Provide the [x, y] coordinate of the cell's center where the given text is located.  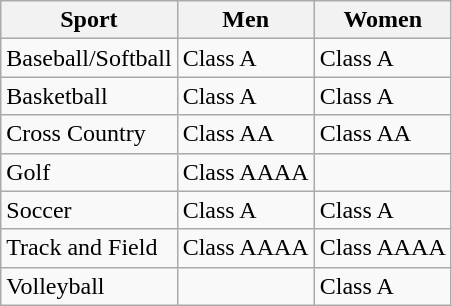
Volleyball [89, 286]
Cross Country [89, 134]
Basketball [89, 96]
Sport [89, 20]
Soccer [89, 210]
Track and Field [89, 248]
Golf [89, 172]
Men [246, 20]
Baseball/Softball [89, 58]
Women [382, 20]
